Pinpoint the cell where the given text exists, returning its (X, Y) midpoint coordinate. 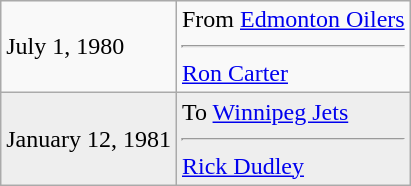
July 1, 1980 (89, 47)
To Winnipeg JetsRick Dudley (293, 139)
From Edmonton OilersRon Carter (293, 47)
January 12, 1981 (89, 139)
